Locate the cell with the specified text and output its (X, Y) center coordinate. 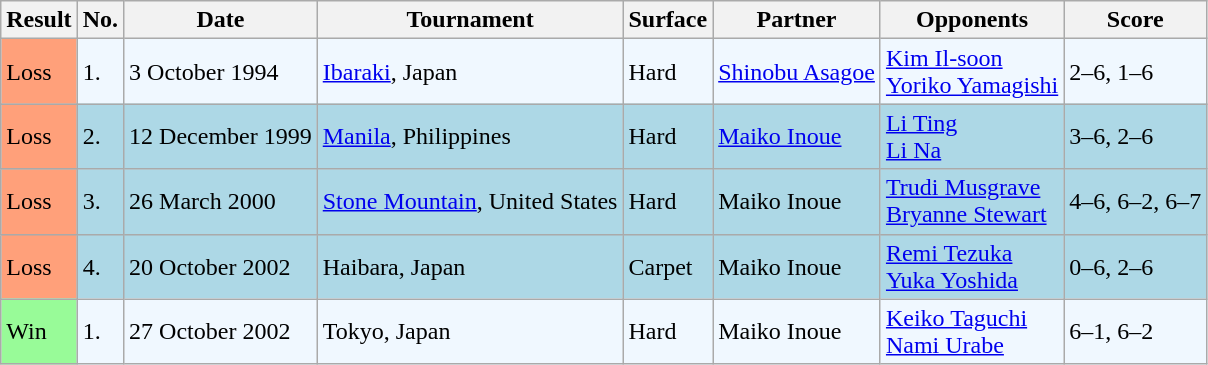
27 October 2002 (221, 332)
2–6, 1–6 (1136, 72)
Ibaraki, Japan (470, 72)
3. (100, 202)
Shinobu Asagoe (797, 72)
Haibara, Japan (470, 266)
Tokyo, Japan (470, 332)
Manila, Philippines (470, 136)
12 December 1999 (221, 136)
2. (100, 136)
Stone Mountain, United States (470, 202)
Date (221, 20)
6–1, 6–2 (1136, 332)
0–6, 2–6 (1136, 266)
Kim Il-soon Yoriko Yamagishi (972, 72)
Li Ting Li Na (972, 136)
4–6, 6–2, 6–7 (1136, 202)
Win (39, 332)
Remi Tezuka Yuka Yoshida (972, 266)
Opponents (972, 20)
Keiko Taguchi Nami Urabe (972, 332)
Carpet (668, 266)
3 October 1994 (221, 72)
No. (100, 20)
Score (1136, 20)
20 October 2002 (221, 266)
3–6, 2–6 (1136, 136)
Tournament (470, 20)
Partner (797, 20)
26 March 2000 (221, 202)
4. (100, 266)
Surface (668, 20)
Result (39, 20)
Trudi Musgrave Bryanne Stewart (972, 202)
